Pinpoint the cell where the given text exists, returning its [x, y] midpoint coordinate. 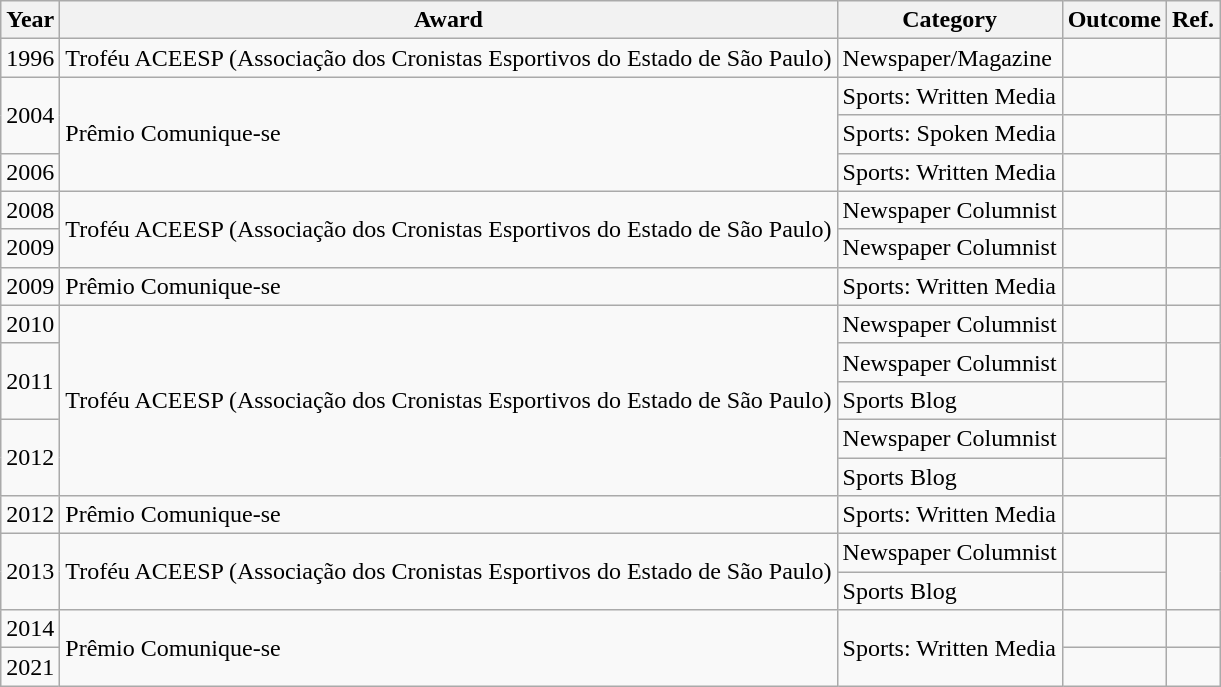
Sports: Spoken Media [950, 134]
2010 [30, 324]
2011 [30, 381]
2013 [30, 572]
2004 [30, 115]
2021 [30, 667]
Newspaper/Magazine [950, 58]
1996 [30, 58]
Category [950, 20]
Award [448, 20]
2014 [30, 629]
Outcome [1114, 20]
2008 [30, 210]
2006 [30, 172]
Ref. [1192, 20]
Year [30, 20]
